Extract the [x, y] coordinate from the center of the cell holding the provided text.  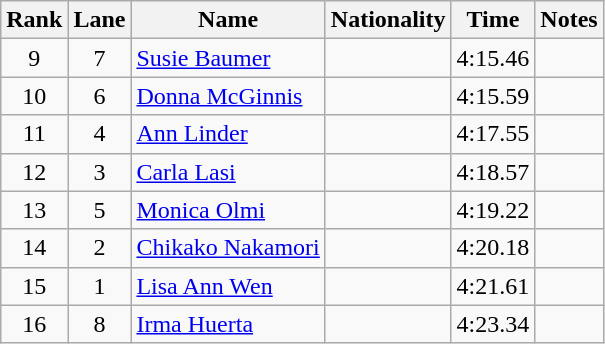
4:17.55 [493, 134]
4 [100, 134]
6 [100, 96]
9 [34, 58]
11 [34, 134]
4:19.22 [493, 210]
14 [34, 248]
12 [34, 172]
4:15.46 [493, 58]
Lane [100, 20]
Nationality [388, 20]
Notes [569, 20]
Lisa Ann Wen [228, 286]
8 [100, 324]
7 [100, 58]
4:15.59 [493, 96]
Ann Linder [228, 134]
2 [100, 248]
Irma Huerta [228, 324]
5 [100, 210]
Susie Baumer [228, 58]
Donna McGinnis [228, 96]
Time [493, 20]
4:18.57 [493, 172]
16 [34, 324]
10 [34, 96]
Name [228, 20]
Chikako Nakamori [228, 248]
4:21.61 [493, 286]
1 [100, 286]
3 [100, 172]
13 [34, 210]
15 [34, 286]
Carla Lasi [228, 172]
Monica Olmi [228, 210]
4:23.34 [493, 324]
Rank [34, 20]
4:20.18 [493, 248]
